Output the (X, Y) coordinate of the center of the cell containing the given text.  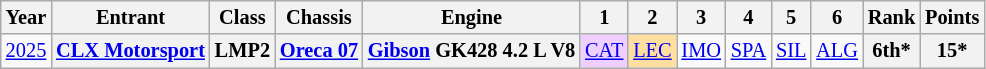
Gibson GK428 4.2 L V8 (472, 51)
ALG (837, 51)
Year (26, 17)
1 (604, 17)
Class (242, 17)
LMP2 (242, 51)
SIL (791, 51)
6 (837, 17)
Points (952, 17)
Entrant (130, 17)
3 (702, 17)
CLX Motorsport (130, 51)
Oreca 07 (319, 51)
Chassis (319, 17)
Rank (892, 17)
LEC (652, 51)
15* (952, 51)
CAT (604, 51)
SPA (748, 51)
2 (652, 17)
6th* (892, 51)
5 (791, 17)
IMO (702, 51)
Engine (472, 17)
2025 (26, 51)
4 (748, 17)
